Determine the (x, y) coordinate at the center of the cell enclosing the given text.  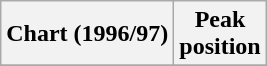
Chart (1996/97) (88, 34)
Peakposition (220, 34)
